Scan for the cell matching the given text and deliver its [X, Y] coordinate at center. 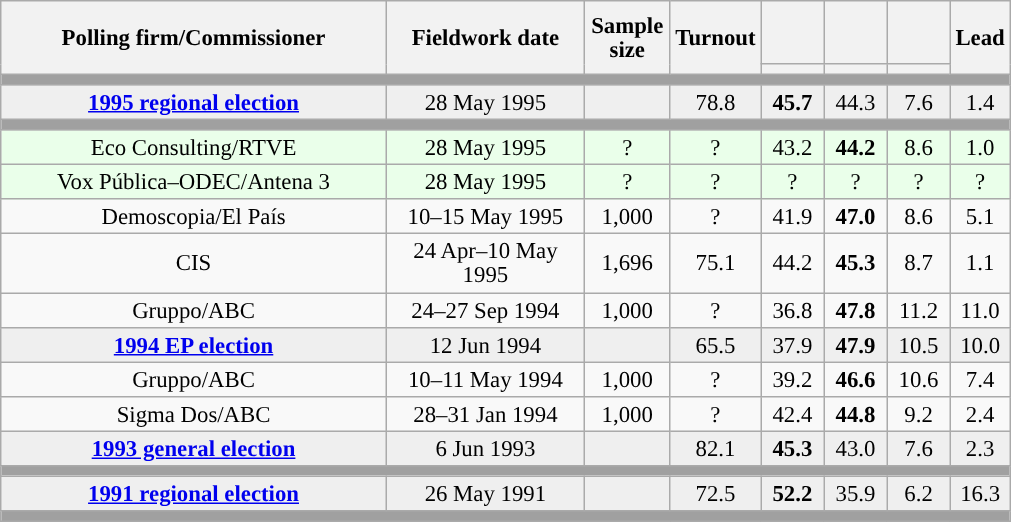
6.2 [918, 494]
Fieldwork date [485, 38]
47.0 [856, 218]
Sigma Dos/ABC [194, 414]
Lead [980, 38]
Polling firm/Commissioner [194, 38]
1991 regional election [194, 494]
1.4 [980, 102]
Turnout [716, 38]
46.6 [856, 380]
43.0 [856, 448]
10.5 [918, 344]
47.8 [856, 310]
75.1 [716, 264]
44.8 [856, 414]
16.3 [980, 494]
45.7 [792, 102]
1.1 [980, 264]
Eco Consulting/RTVE [194, 148]
78.8 [716, 102]
10.0 [980, 344]
2.4 [980, 414]
2.3 [980, 448]
1994 EP election [194, 344]
26 May 1991 [485, 494]
44.3 [856, 102]
10–11 May 1994 [485, 380]
Sample size [627, 38]
41.9 [792, 218]
1,696 [627, 264]
7.4 [980, 380]
10–15 May 1995 [485, 218]
24 Apr–10 May 1995 [485, 264]
28–31 Jan 1994 [485, 414]
52.2 [792, 494]
12 Jun 1994 [485, 344]
43.2 [792, 148]
Vox Pública–ODEC/Antena 3 [194, 182]
1993 general election [194, 448]
1.0 [980, 148]
CIS [194, 264]
Demoscopia/El País [194, 218]
37.9 [792, 344]
8.7 [918, 264]
47.9 [856, 344]
24–27 Sep 1994 [485, 310]
35.9 [856, 494]
9.2 [918, 414]
11.2 [918, 310]
42.4 [792, 414]
1995 regional election [194, 102]
5.1 [980, 218]
11.0 [980, 310]
6 Jun 1993 [485, 448]
82.1 [716, 448]
10.6 [918, 380]
36.8 [792, 310]
72.5 [716, 494]
65.5 [716, 344]
39.2 [792, 380]
